Capture the cell that displays the provided text and extract its (x, y) central coordinate. 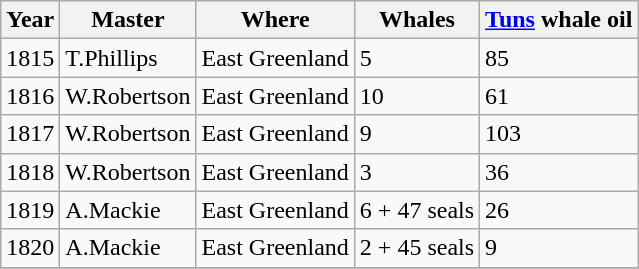
10 (416, 96)
1817 (30, 134)
5 (416, 58)
6 + 47 seals (416, 210)
36 (559, 172)
1818 (30, 172)
Master (128, 20)
103 (559, 134)
1819 (30, 210)
Year (30, 20)
2 + 45 seals (416, 248)
Whales (416, 20)
1816 (30, 96)
Tuns whale oil (559, 20)
61 (559, 96)
26 (559, 210)
Where (275, 20)
3 (416, 172)
1815 (30, 58)
T.Phillips (128, 58)
1820 (30, 248)
85 (559, 58)
